Output the (X, Y) coordinate of the center of the cell containing the given text.  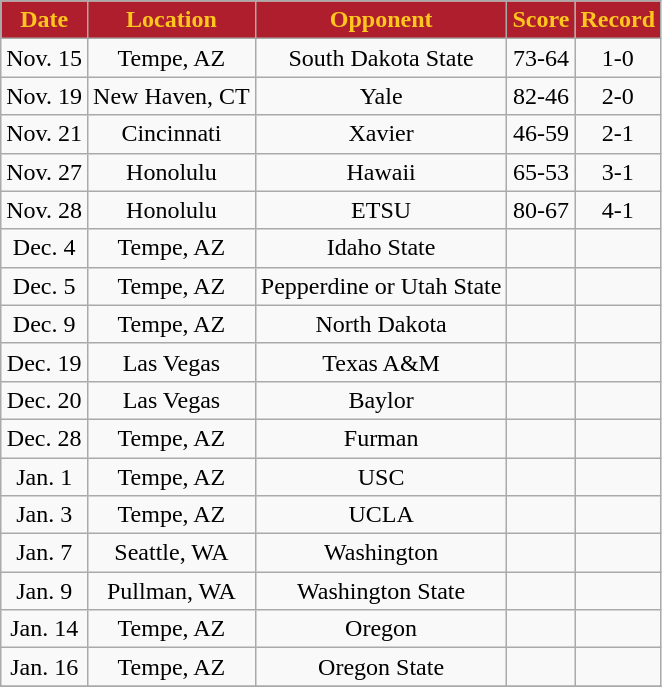
New Haven, CT (172, 96)
Nov. 28 (44, 210)
Jan. 7 (44, 553)
65-53 (541, 172)
Pepperdine or Utah State (381, 286)
Dec. 5 (44, 286)
4-1 (618, 210)
80-67 (541, 210)
Washington (381, 553)
3-1 (618, 172)
Dec. 28 (44, 438)
82-46 (541, 96)
2-1 (618, 134)
2-0 (618, 96)
UCLA (381, 515)
Cincinnati (172, 134)
Nov. 27 (44, 172)
USC (381, 477)
Jan. 3 (44, 515)
South Dakota State (381, 58)
Hawaii (381, 172)
Date (44, 20)
Seattle, WA (172, 553)
Dec. 19 (44, 362)
Jan. 14 (44, 629)
Dec. 4 (44, 248)
Yale (381, 96)
Opponent (381, 20)
Xavier (381, 134)
Furman (381, 438)
1-0 (618, 58)
Location (172, 20)
Jan. 16 (44, 667)
Nov. 15 (44, 58)
Jan. 9 (44, 591)
Nov. 21 (44, 134)
Nov. 19 (44, 96)
ETSU (381, 210)
Washington State (381, 591)
Texas A&M (381, 362)
Baylor (381, 400)
Score (541, 20)
Dec. 9 (44, 324)
Oregon (381, 629)
Jan. 1 (44, 477)
Pullman, WA (172, 591)
Oregon State (381, 667)
Record (618, 20)
Dec. 20 (44, 400)
Idaho State (381, 248)
73-64 (541, 58)
North Dakota (381, 324)
46-59 (541, 134)
